Identify which cell holds the provided text, then report its (x, y) central coordinate. 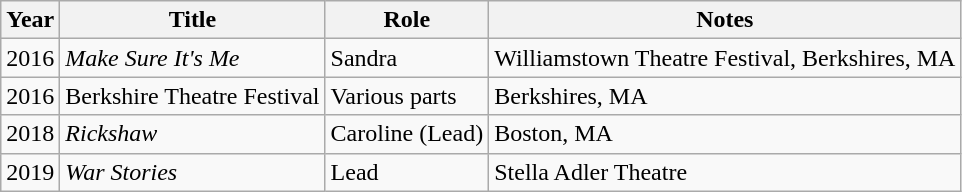
Berkshires, MA (725, 96)
Various parts (407, 96)
Year (30, 20)
Role (407, 20)
Caroline (Lead) (407, 134)
2019 (30, 172)
2018 (30, 134)
War Stories (192, 172)
Stella Adler Theatre (725, 172)
Lead (407, 172)
Rickshaw (192, 134)
Make Sure It's Me (192, 58)
Sandra (407, 58)
Williamstown Theatre Festival, Berkshires, MA (725, 58)
Title (192, 20)
Notes (725, 20)
Berkshire Theatre Festival (192, 96)
Boston, MA (725, 134)
